Capture the cell that displays the provided text and extract its [x, y] central coordinate. 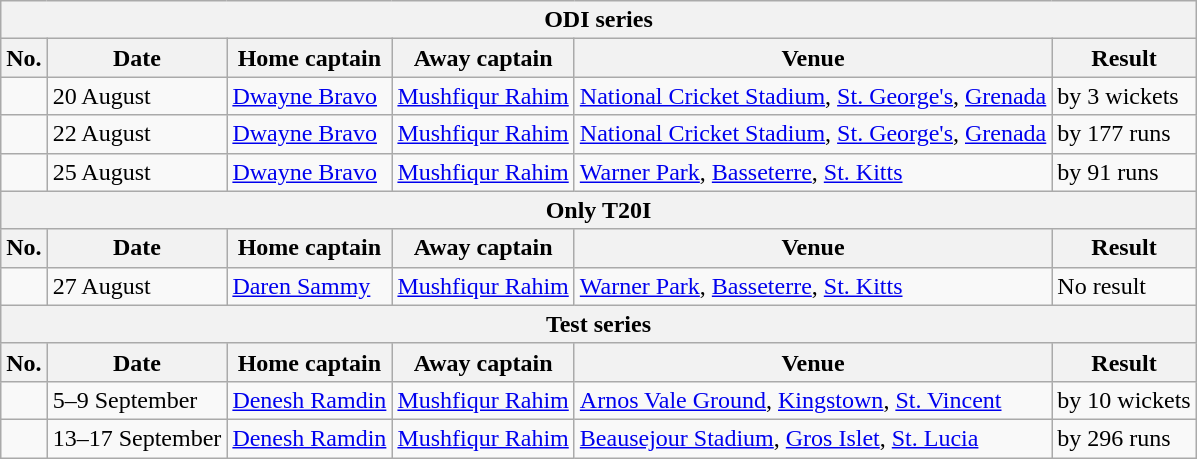
Arnos Vale Ground, Kingstown, St. Vincent [813, 400]
by 3 wickets [1124, 96]
27 August [137, 286]
13–17 September [137, 438]
Only T20I [598, 210]
25 August [137, 172]
Beausejour Stadium, Gros Islet, St. Lucia [813, 438]
ODI series [598, 20]
by 10 wickets [1124, 400]
by 91 runs [1124, 172]
by 177 runs [1124, 134]
20 August [137, 96]
Test series [598, 324]
by 296 runs [1124, 438]
No result [1124, 286]
Daren Sammy [310, 286]
5–9 September [137, 400]
22 August [137, 134]
